Return (X, Y) of the center of cell containing provided text 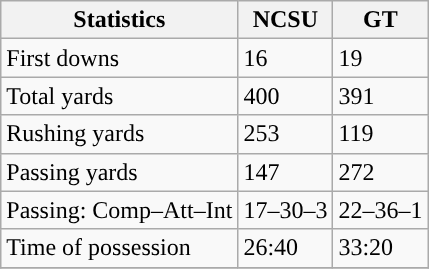
22–36–1 (380, 210)
400 (286, 96)
Total yards (120, 96)
147 (286, 172)
391 (380, 96)
253 (286, 134)
Rushing yards (120, 134)
272 (380, 172)
26:40 (286, 248)
19 (380, 58)
Passing yards (120, 172)
Passing: Comp–Att–Int (120, 210)
NCSU (286, 20)
GT (380, 20)
17–30–3 (286, 210)
33:20 (380, 248)
16 (286, 58)
First downs (120, 58)
Time of possession (120, 248)
119 (380, 134)
Statistics (120, 20)
